Identify which cell holds the provided text, then report its (x, y) central coordinate. 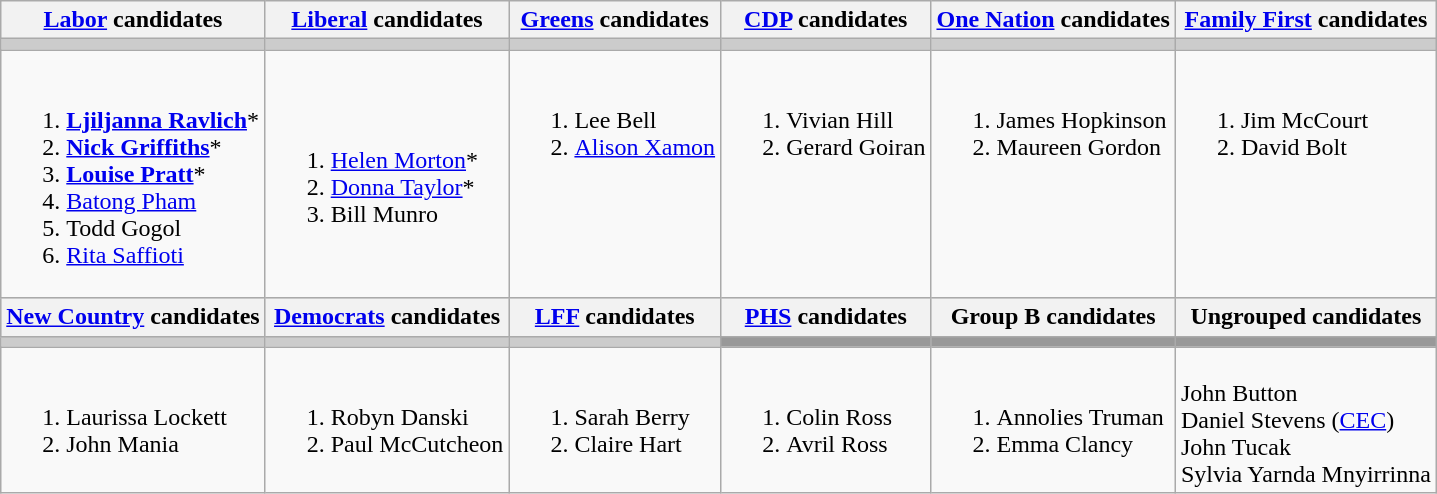
Labor candidates (133, 20)
CDP candidates (826, 20)
Jim McCourtDavid Bolt (1306, 174)
Greens candidates (615, 20)
Ljiljanna Ravlich*Nick Griffiths*Louise Pratt*Batong PhamTodd GogolRita Saffioti (133, 174)
Family First candidates (1306, 20)
James HopkinsonMaureen Gordon (1053, 174)
Helen Morton*Donna Taylor*Bill Munro (387, 174)
John Button Daniel Stevens (CEC) John Tucak Sylvia Yarnda Mnyirrinna (1306, 420)
Colin RossAvril Ross (826, 420)
Vivian HillGerard Goiran (826, 174)
One Nation candidates (1053, 20)
Annolies TrumanEmma Clancy (1053, 420)
Sarah BerryClaire Hart (615, 420)
Robyn DanskiPaul McCutcheon (387, 420)
Liberal candidates (387, 20)
Laurissa LockettJohn Mania (133, 420)
Ungrouped candidates (1306, 317)
Lee BellAlison Xamon (615, 174)
PHS candidates (826, 317)
Democrats candidates (387, 317)
New Country candidates (133, 317)
Group B candidates (1053, 317)
LFF candidates (615, 317)
